Find where the given text appears and provide that cell's center as (x, y) coordinate. 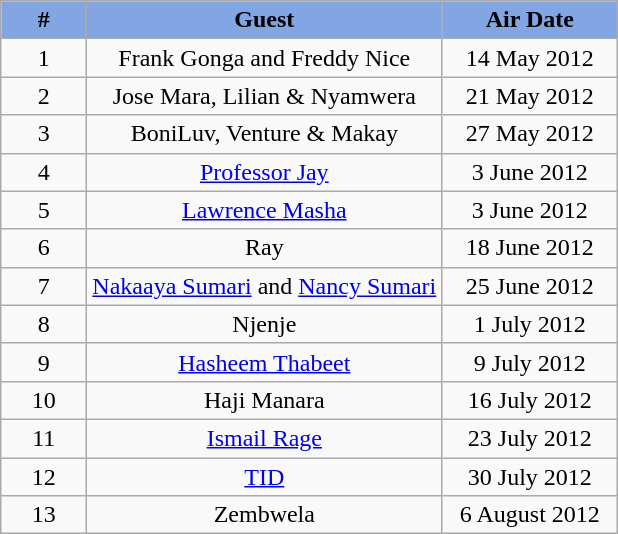
11 (44, 438)
Air Date (530, 20)
10 (44, 400)
12 (44, 477)
Frank Gonga and Freddy Nice (264, 58)
5 (44, 210)
14 May 2012 (530, 58)
30 July 2012 (530, 477)
16 July 2012 (530, 400)
13 (44, 515)
9 (44, 362)
6 August 2012 (530, 515)
25 June 2012 (530, 286)
# (44, 20)
23 July 2012 (530, 438)
Zembwela (264, 515)
Haji Manara (264, 400)
Hasheem Thabeet (264, 362)
27 May 2012 (530, 134)
4 (44, 172)
TID (264, 477)
Nakaaya Sumari and Nancy Sumari (264, 286)
18 June 2012 (530, 248)
Njenje (264, 324)
Guest (264, 20)
3 (44, 134)
Professor Jay (264, 172)
21 May 2012 (530, 96)
8 (44, 324)
Ismail Rage (264, 438)
6 (44, 248)
7 (44, 286)
BoniLuv, Venture & Makay (264, 134)
1 July 2012 (530, 324)
Jose Mara, Lilian & Nyamwera (264, 96)
Lawrence Masha (264, 210)
Ray (264, 248)
2 (44, 96)
9 July 2012 (530, 362)
1 (44, 58)
